Locate the cell with the specified text and output its (X, Y) center coordinate. 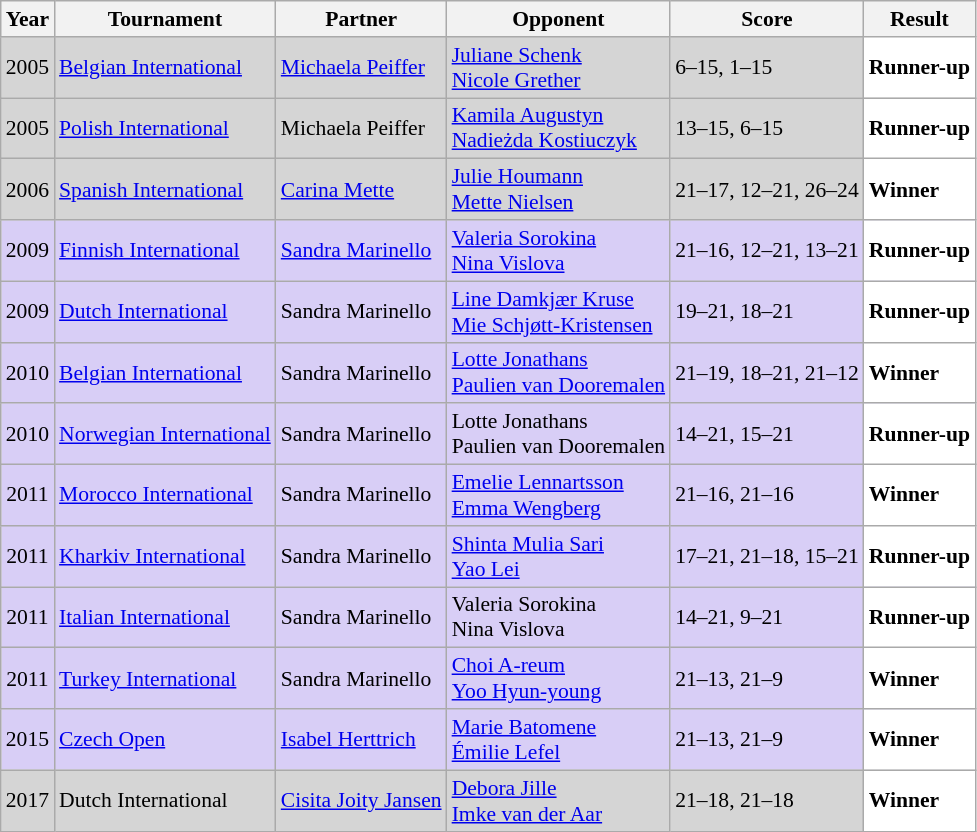
Partner (362, 19)
Cisita Joity Jansen (362, 800)
Norwegian International (165, 434)
Morocco International (165, 496)
Italian International (165, 618)
Shinta Mulia Sari Yao Lei (559, 556)
Turkey International (165, 678)
Score (767, 19)
2017 (28, 800)
Carina Mette (362, 190)
21–16, 21–16 (767, 496)
19–21, 18–21 (767, 312)
Emelie Lennartsson Emma Wengberg (559, 496)
21–17, 12–21, 26–24 (767, 190)
21–19, 18–21, 21–12 (767, 372)
Isabel Herttrich (362, 740)
13–15, 6–15 (767, 128)
Choi A-reum Yoo Hyun-young (559, 678)
17–21, 21–18, 15–21 (767, 556)
21–16, 12–21, 13–21 (767, 250)
Kharkiv International (165, 556)
Juliane Schenk Nicole Grether (559, 68)
6–15, 1–15 (767, 68)
Line Damkjær Kruse Mie Schjøtt-Kristensen (559, 312)
Finnish International (165, 250)
Tournament (165, 19)
Year (28, 19)
2006 (28, 190)
Julie Houmann Mette Nielsen (559, 190)
Marie Batomene Émilie Lefel (559, 740)
14–21, 15–21 (767, 434)
Opponent (559, 19)
Polish International (165, 128)
Debora Jille Imke van der Aar (559, 800)
Kamila Augustyn Nadieżda Kostiuczyk (559, 128)
Result (920, 19)
2015 (28, 740)
21–18, 21–18 (767, 800)
14–21, 9–21 (767, 618)
Spanish International (165, 190)
Czech Open (165, 740)
